Extract the [x, y] coordinate from the center of the cell holding the provided text.  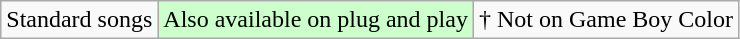
† Not on Game Boy Color [606, 20]
Standard songs [80, 20]
Also available on plug and play [316, 20]
